Extract the [x, y] coordinate from the center of the cell holding the provided text.  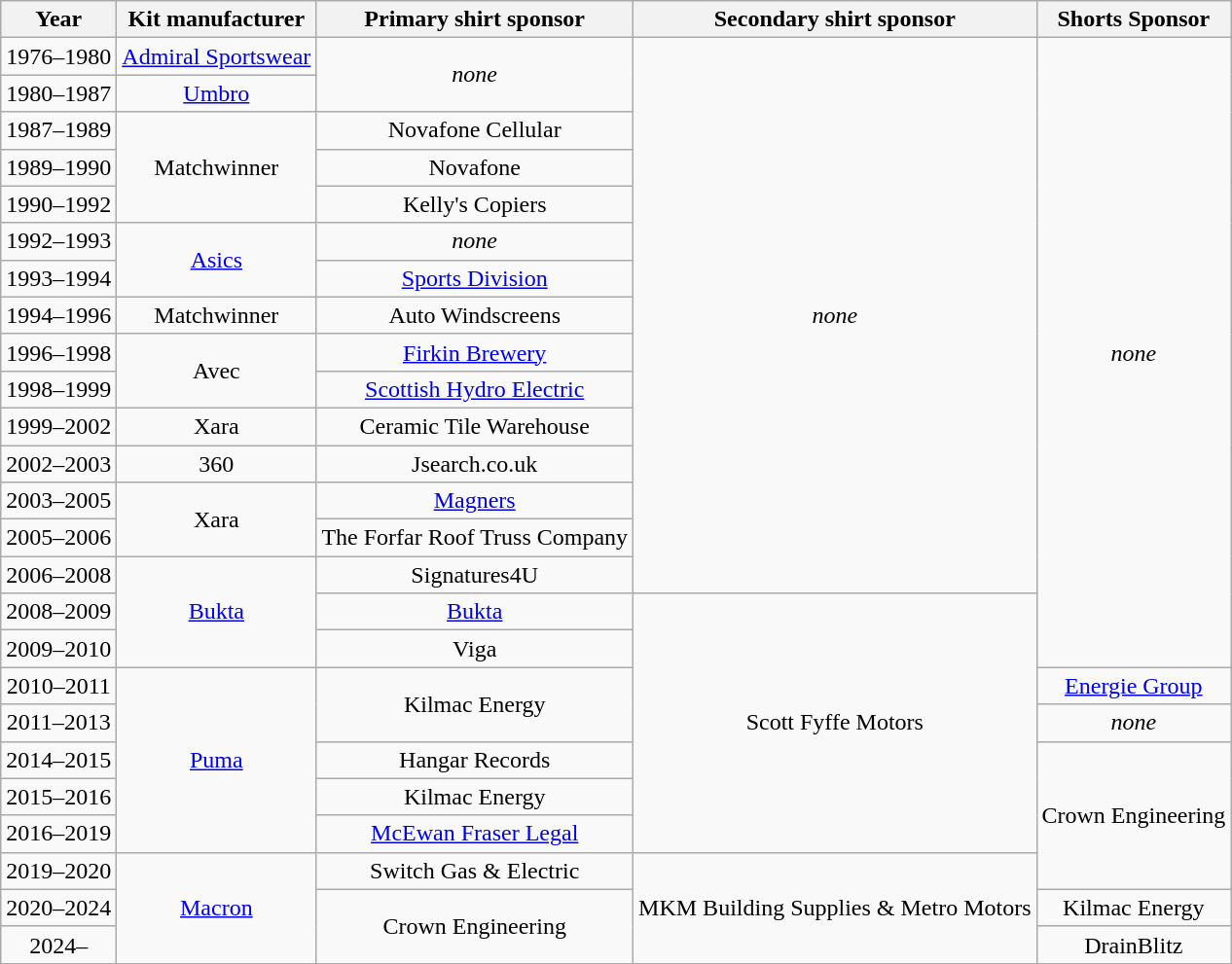
2003–2005 [58, 501]
1993–1994 [58, 278]
1990–1992 [58, 204]
Puma [216, 760]
Avec [216, 371]
Asics [216, 260]
Novafone Cellular [475, 130]
Scottish Hydro Electric [475, 389]
Scott Fyffe Motors [835, 723]
DrainBlitz [1134, 945]
1989–1990 [58, 167]
Kelly's Copiers [475, 204]
2009–2010 [58, 649]
The Forfar Roof Truss Company [475, 538]
1996–1998 [58, 352]
2006–2008 [58, 575]
Jsearch.co.uk [475, 464]
2011–2013 [58, 723]
Admiral Sportswear [216, 56]
1987–1989 [58, 130]
Firkin Brewery [475, 352]
Secondary shirt sponsor [835, 19]
McEwan Fraser Legal [475, 834]
2019–2020 [58, 871]
Macron [216, 908]
Umbro [216, 93]
Shorts Sponsor [1134, 19]
Novafone [475, 167]
2008–2009 [58, 612]
2020–2024 [58, 908]
Energie Group [1134, 686]
Sports Division [475, 278]
Year [58, 19]
2005–2006 [58, 538]
1980–1987 [58, 93]
1976–1980 [58, 56]
360 [216, 464]
1998–1999 [58, 389]
Switch Gas & Electric [475, 871]
Auto Windscreens [475, 315]
Viga [475, 649]
1994–1996 [58, 315]
2016–2019 [58, 834]
2002–2003 [58, 464]
2024– [58, 945]
2015–2016 [58, 797]
2014–2015 [58, 760]
MKM Building Supplies & Metro Motors [835, 908]
Primary shirt sponsor [475, 19]
1992–1993 [58, 241]
1999–2002 [58, 426]
Signatures4U [475, 575]
Magners [475, 501]
Kit manufacturer [216, 19]
2010–2011 [58, 686]
Ceramic Tile Warehouse [475, 426]
Hangar Records [475, 760]
